Extract the (X, Y) coordinate from the center of the cell holding the provided text.  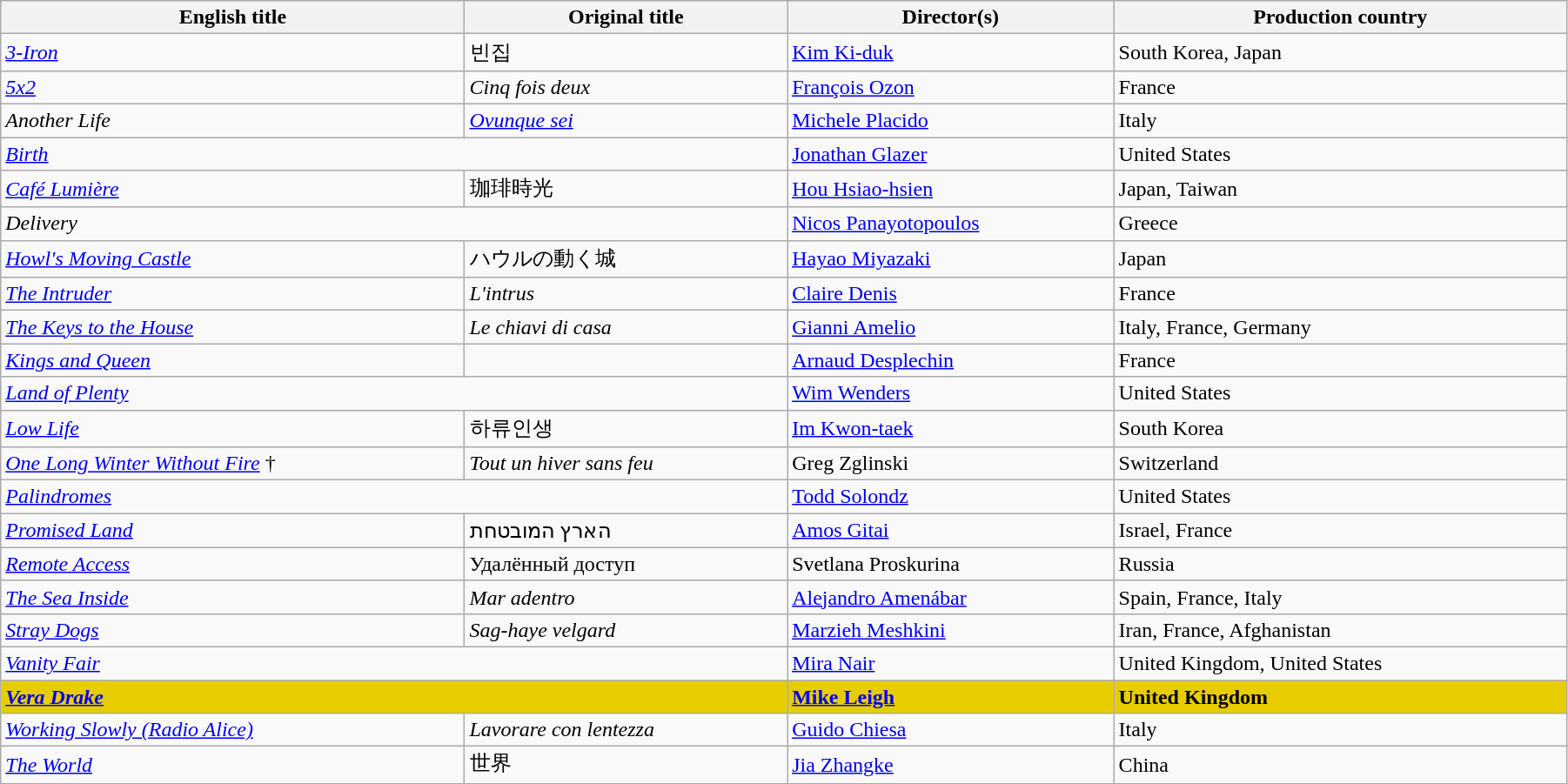
珈琲時光 (627, 190)
United Kingdom (1340, 697)
Michele Placido (950, 120)
Israel, France (1340, 531)
Tout un hiver sans feu (627, 464)
Gianni Amelio (950, 327)
Japan, Taiwan (1340, 190)
The Keys to the House (233, 327)
Amos Gitai (950, 531)
Café Lumière (233, 190)
Svetlana Proskurina (950, 564)
Jonathan Glazer (950, 154)
Mira Nair (950, 663)
Guido Chiesa (950, 730)
Promised Land (233, 531)
Ovunque sei (627, 120)
Stray Dogs (233, 630)
The Intruder (233, 294)
Another Life (233, 120)
Im Kwon-taek (950, 428)
Jia Zhangke (950, 766)
Remote Access (233, 564)
Howl's Moving Castle (233, 259)
Land of Plenty (394, 393)
Sag-haye velgard (627, 630)
Mike Leigh (950, 697)
Low Life (233, 428)
Italy, France, Germany (1340, 327)
世界 (627, 766)
United Kingdom, United States (1340, 663)
하류인생 (627, 428)
Switzerland (1340, 464)
Hou Hsiao-hsien (950, 190)
Delivery (394, 224)
Hayao Miyazaki (950, 259)
Vanity Fair (394, 663)
Director(s) (950, 17)
Nicos Panayotopoulos (950, 224)
Palindromes (394, 497)
Alejandro Amenábar (950, 597)
Wim Wenders (950, 393)
Mar adentro (627, 597)
5x2 (233, 87)
South Korea (1340, 428)
Le chiavi di casa (627, 327)
Greg Zglinski (950, 464)
Iran, France, Afghanistan (1340, 630)
The Sea Inside (233, 597)
Birth (394, 154)
China (1340, 766)
הארץ המובטחת (627, 531)
The World (233, 766)
Vera Drake (394, 697)
Kings and Queen (233, 360)
ハウルの動く城 (627, 259)
Todd Solondz (950, 497)
Kim Ki-duk (950, 52)
Arnaud Desplechin (950, 360)
François Ozon (950, 87)
Production country (1340, 17)
Cinq fois deux (627, 87)
English title (233, 17)
L'intrus (627, 294)
One Long Winter Without Fire † (233, 464)
Lavorare con lentezza (627, 730)
Greece (1340, 224)
Working Slowly (Radio Alice) (233, 730)
3-Iron (233, 52)
Russia (1340, 564)
Marzieh Meshkini (950, 630)
South Korea, Japan (1340, 52)
Claire Denis (950, 294)
Japan (1340, 259)
Удалённый доступ (627, 564)
Original title (627, 17)
Spain, France, Italy (1340, 597)
빈집 (627, 52)
